Provide the (X, Y) coordinate of the cell's center where the given text is located.  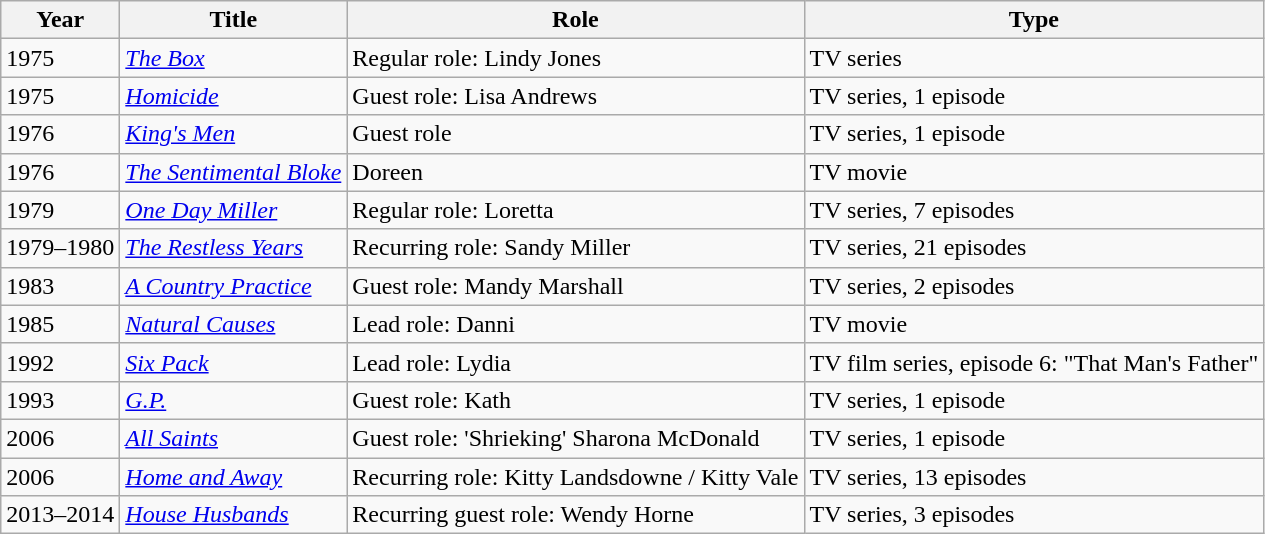
Title (234, 20)
1992 (60, 362)
Recurring role: Kitty Landsdowne / Kitty Vale (576, 477)
TV film series, episode 6: "That Man's Father" (1034, 362)
Lead role: Lydia (576, 362)
2013–2014 (60, 515)
Role (576, 20)
King's Men (234, 134)
Guest role: 'Shrieking' Sharona McDonald (576, 438)
Regular role: Lindy Jones (576, 58)
Natural Causes (234, 324)
The Sentimental Bloke (234, 172)
Guest role: Lisa Andrews (576, 96)
Type (1034, 20)
1979 (60, 210)
Six Pack (234, 362)
All Saints (234, 438)
House Husbands (234, 515)
The Box (234, 58)
The Restless Years (234, 248)
Recurring guest role: Wendy Horne (576, 515)
G.P. (234, 400)
Lead role: Danni (576, 324)
Year (60, 20)
One Day Miller (234, 210)
1983 (60, 286)
TV series, 13 episodes (1034, 477)
TV series, 7 episodes (1034, 210)
TV series, 2 episodes (1034, 286)
TV series, 21 episodes (1034, 248)
TV series, 3 episodes (1034, 515)
Homicide (234, 96)
TV series (1034, 58)
A Country Practice (234, 286)
Recurring role: Sandy Miller (576, 248)
Home and Away (234, 477)
Guest role (576, 134)
1979–1980 (60, 248)
Doreen (576, 172)
Guest role: Kath (576, 400)
1985 (60, 324)
Regular role: Loretta (576, 210)
1993 (60, 400)
Guest role: Mandy Marshall (576, 286)
